Return the [X, Y] coordinate for the center point of the cell that contains the specified text.  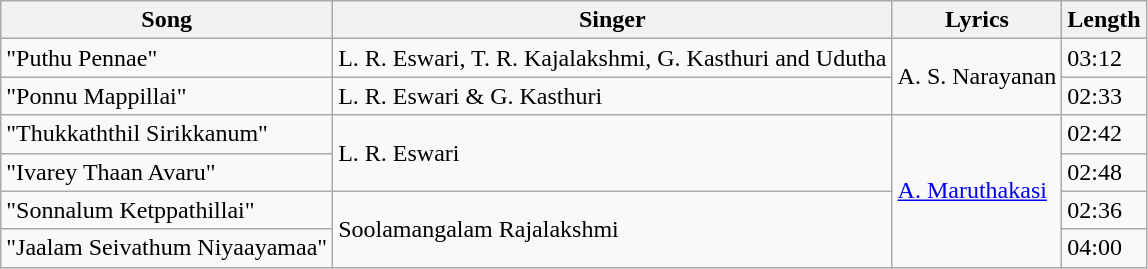
Lyrics [977, 20]
04:00 [1104, 248]
Soolamangalam Rajalakshmi [612, 229]
A. S. Narayanan [977, 77]
"Ponnu Mappillai" [167, 96]
L. R. Eswari [612, 153]
"Puthu Pennae" [167, 58]
"Jaalam Seivathum Niyaayamaa" [167, 248]
Singer [612, 20]
"Sonnalum Ketppathillai" [167, 210]
"Thukkaththil Sirikkanum" [167, 134]
A. Maruthakasi [977, 191]
02:48 [1104, 172]
Song [167, 20]
02:33 [1104, 96]
02:36 [1104, 210]
Length [1104, 20]
L. R. Eswari & G. Kasthuri [612, 96]
"Ivarey Thaan Avaru" [167, 172]
03:12 [1104, 58]
L. R. Eswari, T. R. Kajalakshmi, G. Kasthuri and Udutha [612, 58]
02:42 [1104, 134]
